Pinpoint the cell where the given text exists, returning its (x, y) midpoint coordinate. 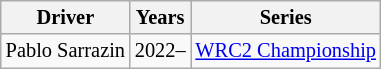
Driver (66, 17)
Pablo Sarrazin (66, 51)
2022– (160, 51)
Years (160, 17)
Series (286, 17)
WRC2 Championship (286, 51)
